Locate the cell with the specified text and output its [X, Y] center coordinate. 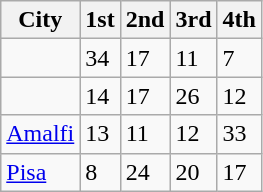
13 [100, 134]
1st [100, 20]
2nd [145, 20]
14 [100, 96]
8 [100, 172]
3rd [194, 20]
33 [239, 134]
City [40, 20]
7 [239, 58]
20 [194, 172]
4th [239, 20]
26 [194, 96]
34 [100, 58]
24 [145, 172]
Amalfi [40, 134]
Pisa [40, 172]
